Return the (X, Y) coordinate for the center point of the cell that contains the specified text.  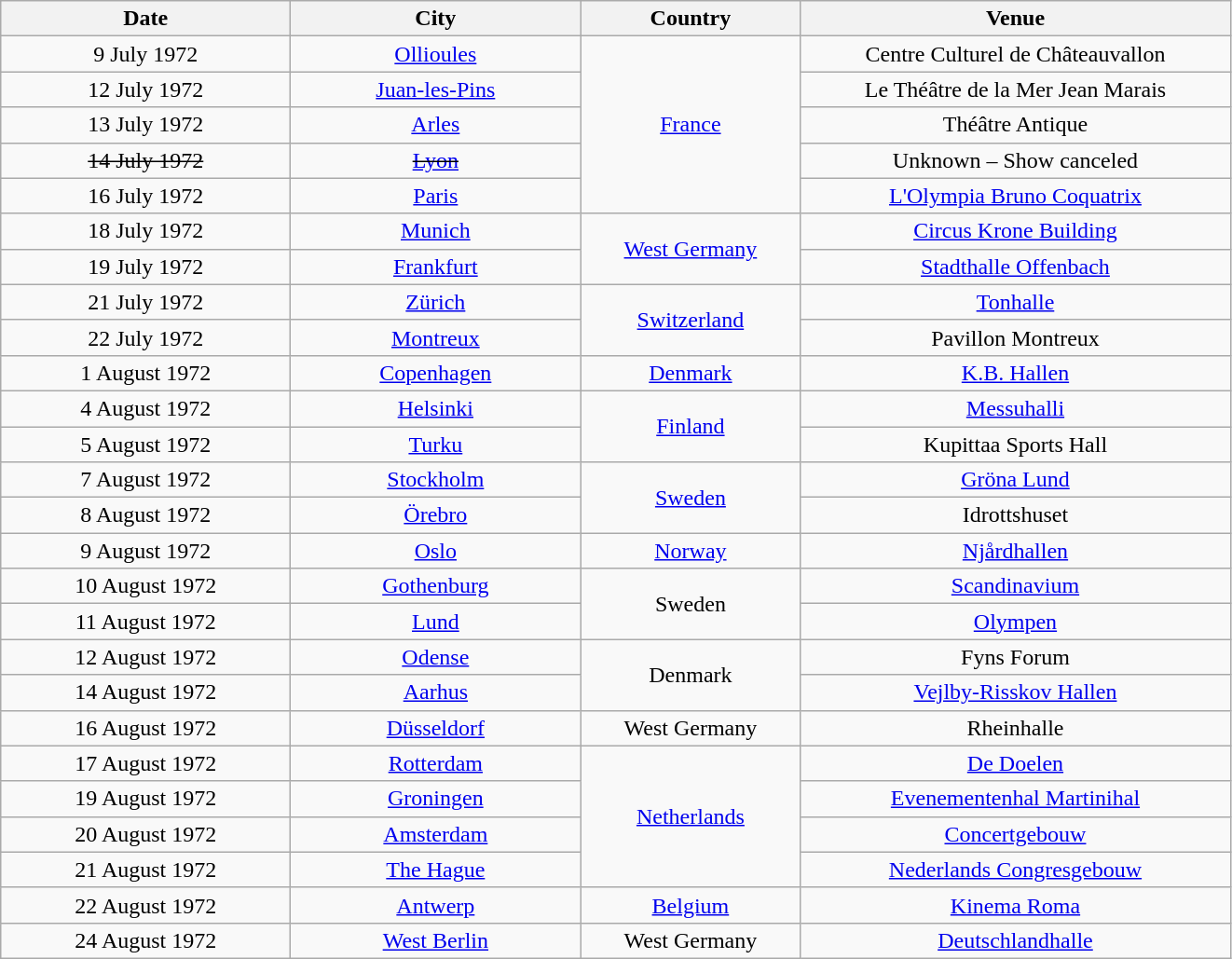
Munich (436, 231)
Centre Culturel de Châteauvallon (1016, 54)
21 August 1972 (145, 870)
Norway (691, 551)
Concertgebouw (1016, 834)
France (691, 125)
West Berlin (436, 940)
10 August 1972 (145, 586)
Le Théâtre de la Mer Jean Marais (1016, 89)
Düsseldorf (436, 728)
24 August 1972 (145, 940)
Montreux (436, 337)
Paris (436, 196)
19 July 1972 (145, 267)
12 August 1972 (145, 657)
7 August 1972 (145, 480)
K.B. Hallen (1016, 373)
Oslo (436, 551)
1 August 1972 (145, 373)
19 August 1972 (145, 799)
Scandinavium (1016, 586)
4 August 1972 (145, 408)
8 August 1972 (145, 515)
Nederlands Congresgebouw (1016, 870)
Vejlby-Risskov Hallen (1016, 692)
Gröna Lund (1016, 480)
Venue (1016, 19)
Ollioules (436, 54)
14 August 1972 (145, 692)
Lyon (436, 160)
Copenhagen (436, 373)
13 July 1972 (145, 125)
Stadthalle Offenbach (1016, 267)
Circus Krone Building (1016, 231)
17 August 1972 (145, 763)
Aarhus (436, 692)
Kinema Roma (1016, 905)
14 July 1972 (145, 160)
Zürich (436, 302)
Country (691, 19)
Unknown – Show canceled (1016, 160)
Stockholm (436, 480)
Frankfurt (436, 267)
Evenementenhal Martinihal (1016, 799)
Amsterdam (436, 834)
Njårdhallen (1016, 551)
Netherlands (691, 816)
Pavillon Montreux (1016, 337)
Rotterdam (436, 763)
16 July 1972 (145, 196)
Odense (436, 657)
Tonhalle (1016, 302)
22 August 1972 (145, 905)
Olympen (1016, 622)
Idrottshuset (1016, 515)
Turku (436, 445)
9 August 1972 (145, 551)
Gothenburg (436, 586)
L'Olympia Bruno Coquatrix (1016, 196)
City (436, 19)
12 July 1972 (145, 89)
Lund (436, 622)
9 July 1972 (145, 54)
Belgium (691, 905)
Kupittaa Sports Hall (1016, 445)
Rheinhalle (1016, 728)
Helsinki (436, 408)
Date (145, 19)
Théâtre Antique (1016, 125)
Fyns Forum (1016, 657)
Finland (691, 426)
16 August 1972 (145, 728)
20 August 1972 (145, 834)
21 July 1972 (145, 302)
Groningen (436, 799)
Juan-les-Pins (436, 89)
Messuhalli (1016, 408)
Antwerp (436, 905)
De Doelen (1016, 763)
18 July 1972 (145, 231)
The Hague (436, 870)
Örebro (436, 515)
Arles (436, 125)
22 July 1972 (145, 337)
11 August 1972 (145, 622)
Switzerland (691, 320)
5 August 1972 (145, 445)
Deutschlandhalle (1016, 940)
